Provide the (x, y) coordinate of the cell's center where the given text is located.  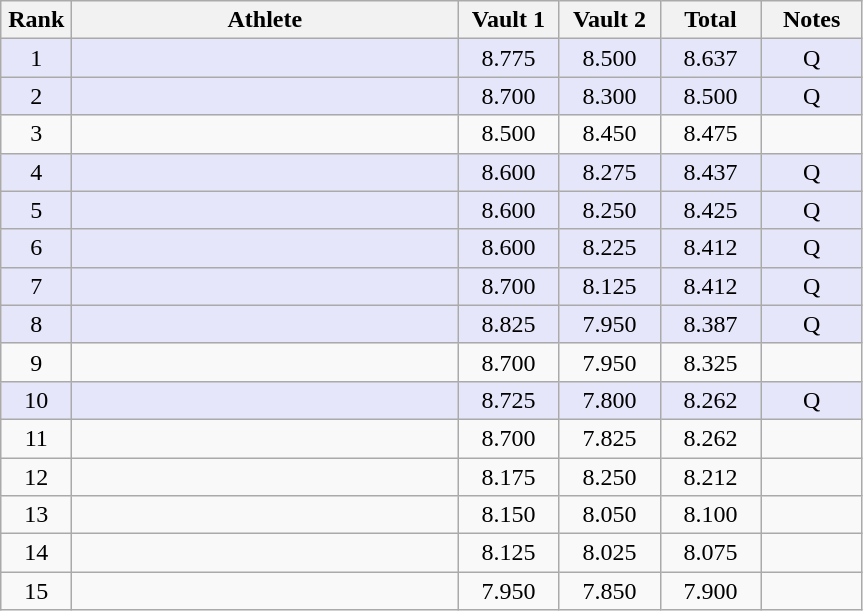
8.225 (610, 248)
7.825 (610, 438)
8.025 (610, 553)
Vault 1 (508, 20)
8.050 (610, 515)
8.150 (508, 515)
11 (36, 438)
9 (36, 362)
8.637 (710, 58)
Notes (812, 20)
7 (36, 286)
7.900 (710, 591)
8.100 (710, 515)
8.437 (710, 172)
8.175 (508, 477)
8.825 (508, 324)
8.075 (710, 553)
13 (36, 515)
3 (36, 134)
2 (36, 96)
14 (36, 553)
7.850 (610, 591)
8.450 (610, 134)
10 (36, 400)
4 (36, 172)
8 (36, 324)
8.300 (610, 96)
5 (36, 210)
15 (36, 591)
8.325 (710, 362)
8.275 (610, 172)
Total (710, 20)
8.475 (710, 134)
1 (36, 58)
8.725 (508, 400)
7.800 (610, 400)
Rank (36, 20)
8.425 (710, 210)
8.387 (710, 324)
Vault 2 (610, 20)
12 (36, 477)
6 (36, 248)
Athlete (265, 20)
8.775 (508, 58)
8.212 (710, 477)
